Search for the cell housing the specified text and yield its (X, Y) center coordinate. 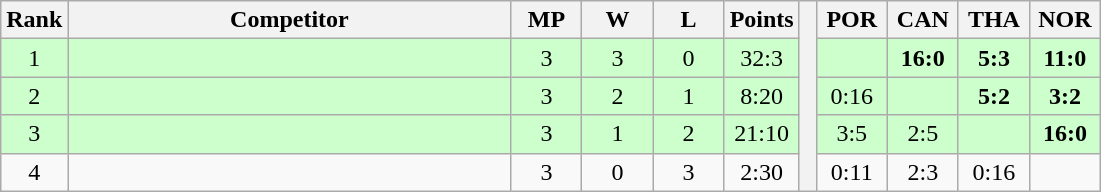
THA (994, 20)
3:5 (852, 134)
Points (762, 20)
21:10 (762, 134)
NOR (1064, 20)
4 (34, 172)
3:2 (1064, 96)
0:11 (852, 172)
5:3 (994, 58)
11:0 (1064, 58)
5:2 (994, 96)
8:20 (762, 96)
CAN (922, 20)
32:3 (762, 58)
2:30 (762, 172)
W (618, 20)
Rank (34, 20)
2:5 (922, 134)
2:3 (922, 172)
L (688, 20)
Competitor (290, 20)
POR (852, 20)
MP (546, 20)
